Capture the cell that displays the provided text and extract its (X, Y) central coordinate. 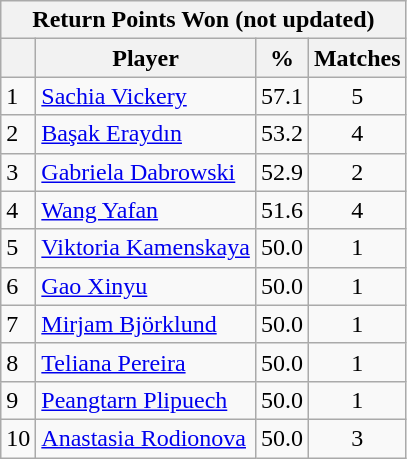
Matches (357, 58)
Gabriela Dabrowski (146, 172)
53.2 (282, 134)
8 (18, 362)
57.1 (282, 96)
% (282, 58)
Wang Yafan (146, 210)
Anastasia Rodionova (146, 438)
Sachia Vickery (146, 96)
Başak Eraydın (146, 134)
6 (18, 286)
Player (146, 58)
7 (18, 324)
Teliana Pereira (146, 362)
Viktoria Kamenskaya (146, 248)
Peangtarn Plipuech (146, 400)
10 (18, 438)
9 (18, 400)
Gao Xinyu (146, 286)
52.9 (282, 172)
Mirjam Björklund (146, 324)
Return Points Won (not updated) (204, 20)
51.6 (282, 210)
